Determine the (X, Y) coordinate at the center of the cell enclosing the given text.  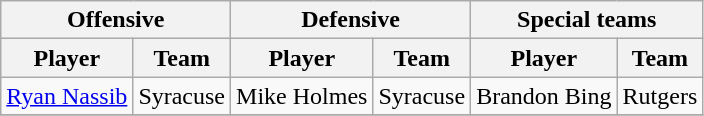
Offensive (116, 20)
Mike Holmes (302, 96)
Rutgers (660, 96)
Defensive (351, 20)
Ryan Nassib (67, 96)
Special teams (587, 20)
Brandon Bing (544, 96)
